Detect which cell encompasses the target text, then output its (X, Y) center coordinate. 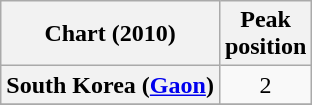
Peakposition (265, 34)
South Korea (Gaon) (110, 85)
Chart (2010) (110, 34)
2 (265, 85)
